Capture the cell that displays the provided text and extract its [X, Y] central coordinate. 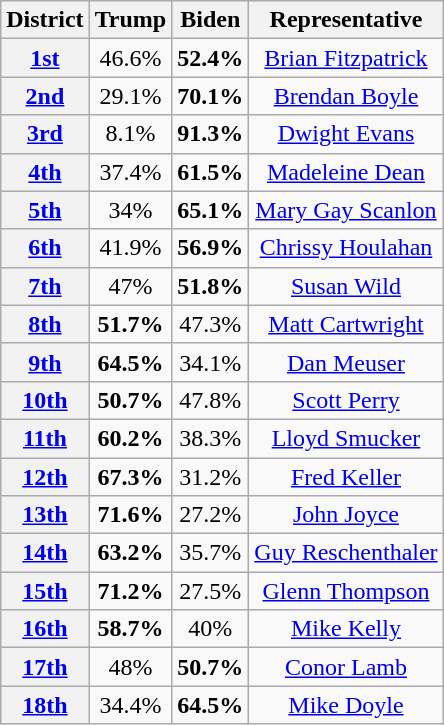
31.2% [210, 477]
8.1% [130, 134]
27.5% [210, 591]
34.1% [210, 362]
District [45, 20]
1st [45, 58]
Trump [130, 20]
John Joyce [346, 515]
11th [45, 438]
7th [45, 286]
71.6% [130, 515]
47% [130, 286]
35.7% [210, 553]
29.1% [130, 96]
6th [45, 248]
Scott Perry [346, 400]
17th [45, 667]
48% [130, 667]
Madeleine Dean [346, 172]
Conor Lamb [346, 667]
91.3% [210, 134]
4th [45, 172]
8th [45, 324]
71.2% [130, 591]
Dan Meuser [346, 362]
27.2% [210, 515]
70.1% [210, 96]
10th [45, 400]
Matt Cartwright [346, 324]
40% [210, 629]
67.3% [130, 477]
18th [45, 705]
Glenn Thompson [346, 591]
47.8% [210, 400]
3rd [45, 134]
34.4% [130, 705]
Chrissy Houlahan [346, 248]
60.2% [130, 438]
65.1% [210, 210]
14th [45, 553]
Representative [346, 20]
16th [45, 629]
13th [45, 515]
9th [45, 362]
47.3% [210, 324]
38.3% [210, 438]
51.8% [210, 286]
41.9% [130, 248]
Biden [210, 20]
34% [130, 210]
Susan Wild [346, 286]
37.4% [130, 172]
12th [45, 477]
63.2% [130, 553]
Dwight Evans [346, 134]
Mike Doyle [346, 705]
Brendan Boyle [346, 96]
Fred Keller [346, 477]
46.6% [130, 58]
15th [45, 591]
5th [45, 210]
51.7% [130, 324]
2nd [45, 96]
Lloyd Smucker [346, 438]
Mary Gay Scanlon [346, 210]
58.7% [130, 629]
Guy Reschenthaler [346, 553]
Brian Fitzpatrick [346, 58]
61.5% [210, 172]
Mike Kelly [346, 629]
52.4% [210, 58]
56.9% [210, 248]
